Output the (x, y) coordinate of the center of the cell containing the given text.  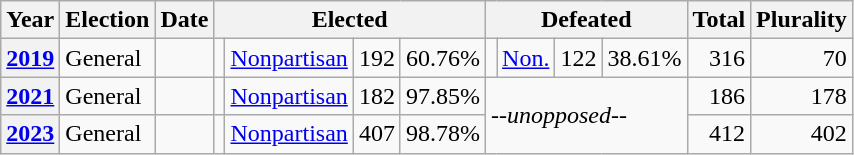
2021 (30, 96)
182 (376, 96)
Total (719, 20)
97.85% (442, 96)
Election (108, 20)
Defeated (586, 20)
Plurality (802, 20)
186 (719, 96)
316 (719, 58)
Year (30, 20)
60.76% (442, 58)
38.61% (644, 58)
Elected (350, 20)
70 (802, 58)
122 (578, 58)
Date (184, 20)
98.78% (442, 134)
2019 (30, 58)
402 (802, 134)
192 (376, 58)
407 (376, 134)
--unopposed-- (586, 115)
412 (719, 134)
2023 (30, 134)
178 (802, 96)
Non. (526, 58)
